Scan for the cell matching the given text and deliver its [X, Y] coordinate at center. 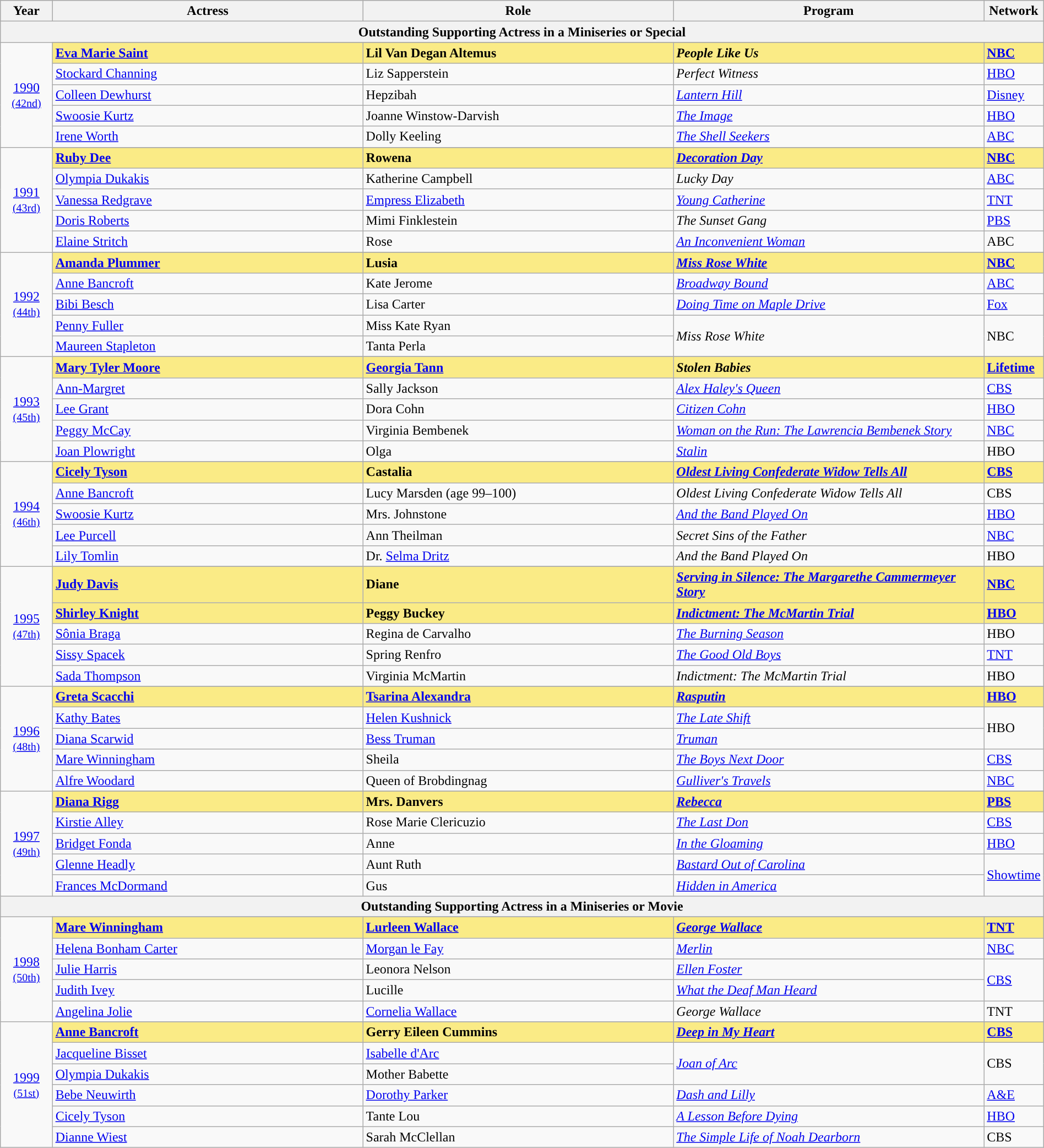
Liz Sapperstein [518, 74]
Stockard Channing [208, 74]
Gus [518, 885]
Bridget Fonda [208, 843]
Katherine Campbell [518, 178]
Queen of Brobdingnag [518, 781]
Greta Scacchi [208, 697]
Colleen Dewhurst [208, 95]
1996(48th) [26, 739]
Frances McDormand [208, 885]
1994(46th) [26, 514]
Mary Tyler Moore [208, 367]
The Last Don [829, 822]
Virginia Bembenek [518, 430]
The Sunset Gang [829, 220]
Actress [208, 11]
Penny Fuller [208, 326]
The Boys Next Door [829, 760]
Disney [1014, 95]
Cornelia Wallace [518, 1011]
Doing Time on Maple Drive [829, 305]
Gerry Eileen Cummins [518, 1032]
Julie Harris [208, 970]
Bebe Neuwirth [208, 1095]
Gulliver's Travels [829, 781]
Rebecca [829, 802]
Empress Elizabeth [518, 199]
Dash and Lilly [829, 1095]
Role [518, 11]
Isabelle d'Arc [518, 1053]
Lucky Day [829, 178]
Peggy McCay [208, 430]
Maureen Stapleton [208, 346]
Mimi Finklestein [518, 220]
Alfre Woodard [208, 781]
Kathy Bates [208, 718]
Diana Rigg [208, 802]
Rowena [518, 158]
Bess Truman [518, 739]
Helena Bonham Carter [208, 948]
The Simple Life of Noah Dearborn [829, 1137]
Peggy Buckey [518, 613]
Tanta Perla [518, 346]
Mrs. Danvers [518, 802]
Irene Worth [208, 137]
An Inconvenient Woman [829, 241]
Lucille [518, 990]
Lantern Hill [829, 95]
Outstanding Supporting Actress in a Miniseries or Movie [522, 906]
Lil Van Degan Altemus [518, 53]
Hidden in America [829, 885]
Mother Babette [518, 1074]
A Lesson Before Dying [829, 1116]
Serving in Silence: The Margarethe Cammermeyer Story [829, 584]
Dr. Selma Dritz [518, 556]
Hepzibah [518, 95]
Sada Thompson [208, 676]
Sissy Spacek [208, 655]
Fox [1014, 305]
Citizen Cohn [829, 409]
Deep in My Heart [829, 1032]
Bibi Besch [208, 305]
1999(51st) [26, 1085]
Sheila [518, 760]
Morgan le Fay [518, 948]
The Late Shift [829, 718]
Sônia Braga [208, 634]
Castalia [518, 472]
Joanne Winstow-Darvish [518, 116]
Lurleen Wallace [518, 927]
Sarah McClellan [518, 1137]
Woman on the Run: The Lawrencia Bembenek Story [829, 430]
Lee Grant [208, 409]
1998(50th) [26, 969]
Leonora Nelson [518, 970]
1997(49th) [26, 843]
Kirstie Alley [208, 822]
Joan of Arc [829, 1064]
Miss Kate Ryan [518, 326]
Bastard Out of Carolina [829, 864]
Program [829, 11]
Rose [518, 241]
Tsarina Alexandra [518, 697]
Dolly Keeling [518, 137]
Showtime [1014, 875]
Lily Tomlin [208, 556]
Rose Marie Clericuzio [518, 822]
Diane [518, 584]
1990(42nd) [26, 95]
In the Gloaming [829, 843]
Shirley Knight [208, 613]
Lifetime [1014, 367]
1992(44th) [26, 305]
Decoration Day [829, 158]
Dora Cohn [518, 409]
Tante Lou [518, 1116]
Network [1014, 11]
The Burning Season [829, 634]
Joan Plowright [208, 451]
Doris Roberts [208, 220]
Young Catherine [829, 199]
Judith Ivey [208, 990]
Stalin [829, 451]
Perfect Witness [829, 74]
Alex Haley's Queen [829, 388]
What the Deaf Man Heard [829, 990]
Angelina Jolie [208, 1011]
Spring Renfro [518, 655]
Lusia [518, 263]
Stolen Babies [829, 367]
Vanessa Redgrave [208, 199]
Sally Jackson [518, 388]
Eva Marie Saint [208, 53]
Merlin [829, 948]
1995(47th) [26, 626]
The Good Old Boys [829, 655]
People Like Us [829, 53]
Dianne Wiest [208, 1137]
Regina de Carvalho [518, 634]
Ruby Dee [208, 158]
1993(45th) [26, 409]
Year [26, 11]
The Image [829, 116]
Truman [829, 739]
Ellen Foster [829, 970]
Elaine Stritch [208, 241]
Amanda Plummer [208, 263]
The Shell Seekers [829, 137]
Dorothy Parker [518, 1095]
Diana Scarwid [208, 739]
Helen Kushnick [518, 718]
Mrs. Johnstone [518, 514]
Outstanding Supporting Actress in a Miniseries or Special [522, 32]
Jacqueline Bisset [208, 1053]
Secret Sins of the Father [829, 535]
Lisa Carter [518, 305]
Lee Purcell [208, 535]
Judy Davis [208, 584]
Kate Jerome [518, 284]
Olga [518, 451]
Lucy Marsden (age 99–100) [518, 493]
Georgia Tann [518, 367]
Rasputin [829, 697]
A&E [1014, 1095]
Broadway Bound [829, 284]
Aunt Ruth [518, 864]
Ann-Margret [208, 388]
Anne [518, 843]
Virginia McMartin [518, 676]
1991(43rd) [26, 199]
Glenne Headly [208, 864]
Ann Theilman [518, 535]
